Pinpoint the cell where the given text exists, returning its [X, Y] midpoint coordinate. 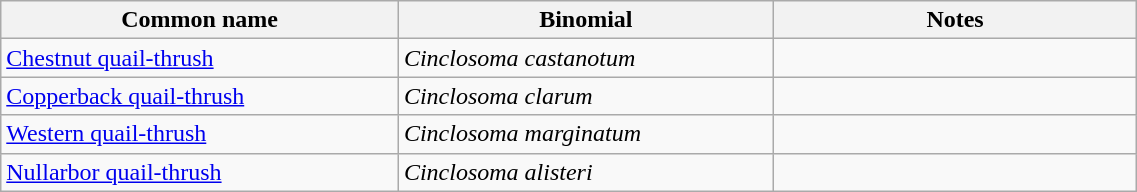
Cinclosoma alisteri [586, 172]
Western quail-thrush [200, 134]
Binomial [586, 20]
Common name [200, 20]
Cinclosoma castanotum [586, 58]
Copperback quail-thrush [200, 96]
Chestnut quail-thrush [200, 58]
Notes [955, 20]
Cinclosoma marginatum [586, 134]
Nullarbor quail-thrush [200, 172]
Cinclosoma clarum [586, 96]
